From the cell containing the given text, extract its center point as (x, y) coordinate. 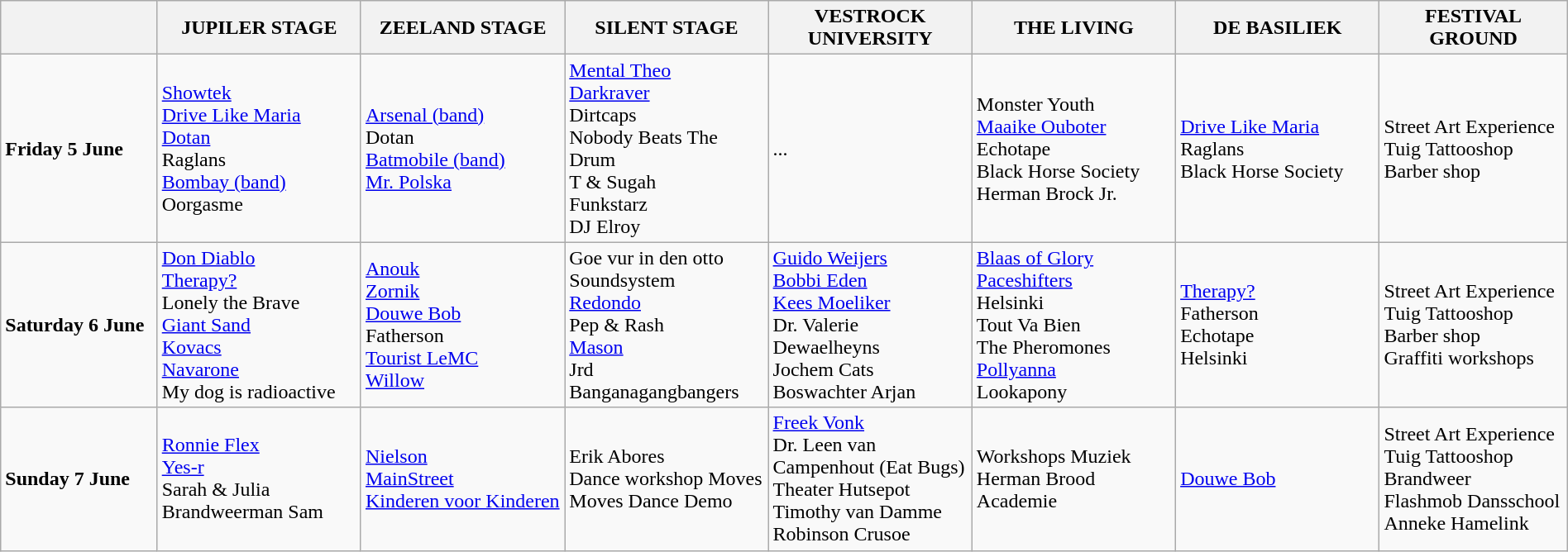
Don DiabloTherapy?Lonely the BraveGiant SandKovacsNavaroneMy dog is radioactive (259, 325)
FESTIVAL GROUND (1474, 28)
SILENT STAGE (667, 28)
Douwe Bob (1278, 479)
... (870, 149)
Saturday 6 June (79, 325)
Therapy?FathersonEchotapeHelsinki (1278, 325)
Workshops Muziek Herman Brood Academie (1073, 479)
AnoukZornikDouwe BobFathersonTourist LeMCWillow (462, 325)
Goe vur in den otto SoundsystemRedondoPep & RashMasonJrdBanganagangbangers (667, 325)
THE LIVING (1073, 28)
Freek VonkDr. Leen van Campenhout (Eat Bugs)Theater HutsepotTimothy van DammeRobinson Crusoe (870, 479)
DE BASILIEK (1278, 28)
Friday 5 June (79, 149)
NielsonMainStreetKinderen voor Kinderen (462, 479)
Blaas of GloryPaceshiftersHelsinkiTout Va BienThe PheromonesPollyannaLookapony (1073, 325)
Street Art Experience Tuig TattooshopBarber shopGraffiti workshops (1474, 325)
Street Art ExperienceTuig TattooshopBrandweerFlashmob Dansschool Anneke Hamelink (1474, 479)
ZEELAND STAGE (462, 28)
Ronnie FlexYes-rSarah & JuliaBrandweerman Sam (259, 479)
VESTROCK UNIVERSITY (870, 28)
ShowtekDrive Like MariaDotanRaglansBombay (band)Oorgasme (259, 149)
Erik AboresDance workshop MovesMoves Dance Demo (667, 479)
Drive Like MariaRaglansBlack Horse Society (1278, 149)
Arsenal (band)DotanBatmobile (band)Mr. Polska (462, 149)
Sunday 7 June (79, 479)
Monster YouthMaaike OuboterEchotapeBlack Horse SocietyHerman Brock Jr. (1073, 149)
Guido WeijersBobbi EdenKees MoelikerDr. Valerie DewaelheynsJochem CatsBoswachter Arjan (870, 325)
Street Art ExperienceTuig TattooshopBarber shop (1474, 149)
Mental TheoDarkraverDirtcapsNobody Beats The DrumT & SugahFunkstarzDJ Elroy (667, 149)
JUPILER STAGE (259, 28)
